Return (x, y) of the center of cell containing provided text 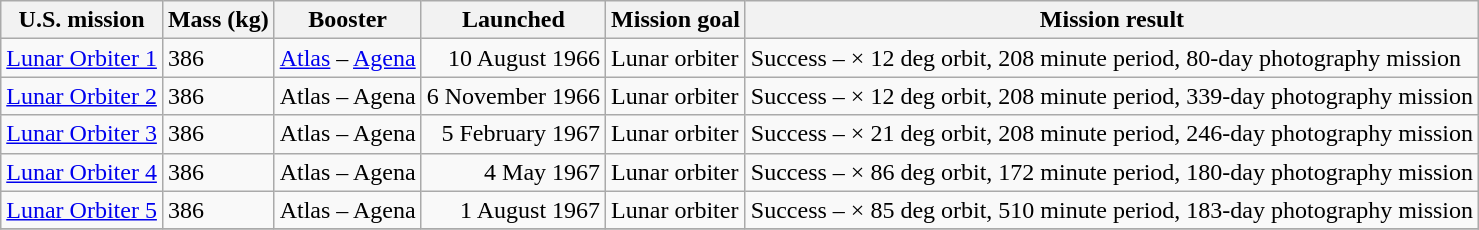
Launched (513, 20)
Lunar Orbiter 3 (82, 134)
Mission result (1112, 20)
Success – × 12 deg orbit, 208 minute period, 80-day photography mission (1112, 58)
6 November 1966 (513, 96)
Success – × 21 deg orbit, 208 minute period, 246-day photography mission (1112, 134)
1 August 1967 (513, 210)
Lunar Orbiter 5 (82, 210)
Lunar Orbiter 4 (82, 172)
Mass (kg) (218, 20)
Success – × 12 deg orbit, 208 minute period, 339-day photography mission (1112, 96)
4 May 1967 (513, 172)
Lunar Orbiter 2 (82, 96)
Success – × 86 deg orbit, 172 minute period, 180-day photography mission (1112, 172)
Mission goal (676, 20)
Booster (348, 20)
U.S. mission (82, 20)
5 February 1967 (513, 134)
Success – × 85 deg orbit, 510 minute period, 183-day photography mission (1112, 210)
Lunar Orbiter 1 (82, 58)
10 August 1966 (513, 58)
